Find where the given text appears and provide that cell's center as (X, Y) coordinate. 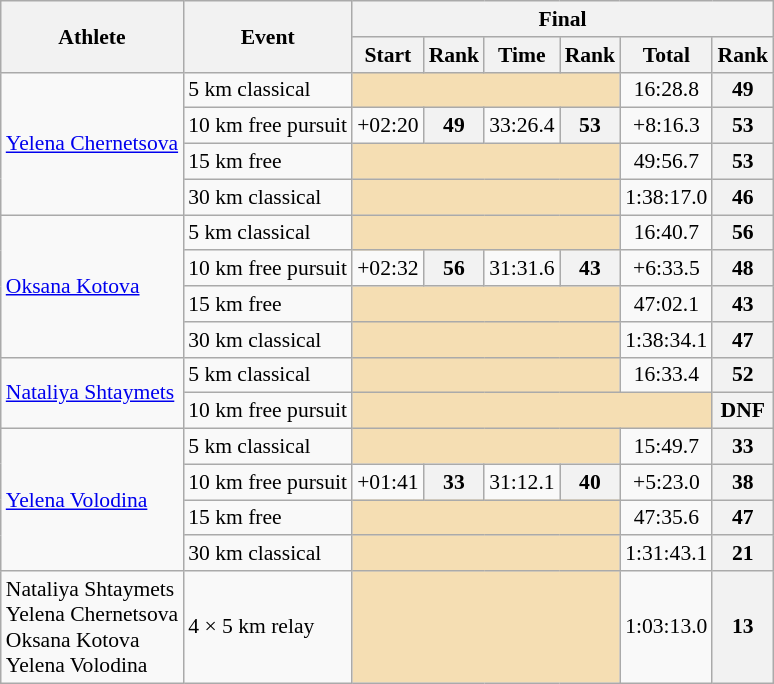
21 (742, 554)
Oksana Kotova (92, 286)
47:02.1 (666, 304)
DNF (742, 411)
13 (742, 627)
31:31.6 (522, 269)
Nataliya Shtaymets (92, 392)
47:35.6 (666, 518)
Start (388, 55)
16:28.8 (666, 90)
48 (742, 269)
Final (562, 19)
15:49.7 (666, 447)
40 (590, 482)
49:56.7 (666, 162)
+01:41 (388, 482)
31:12.1 (522, 482)
Time (522, 55)
16:40.7 (666, 233)
46 (742, 197)
Total (666, 55)
4 × 5 km relay (268, 627)
Event (268, 36)
Yelena Volodina (92, 500)
16:33.4 (666, 375)
38 (742, 482)
Nataliya ShtaymetsYelena ChernetsovaOksana KotovaYelena Volodina (92, 627)
1:38:34.1 (666, 340)
Athlete (92, 36)
1:03:13.0 (666, 627)
52 (742, 375)
+02:32 (388, 269)
+6:33.5 (666, 269)
+8:16.3 (666, 126)
1:38:17.0 (666, 197)
Yelena Chernetsova (92, 143)
+02:20 (388, 126)
33:26.4 (522, 126)
+5:23.0 (666, 482)
1:31:43.1 (666, 554)
